Output the [x, y] coordinate of the center of the cell containing the given text.  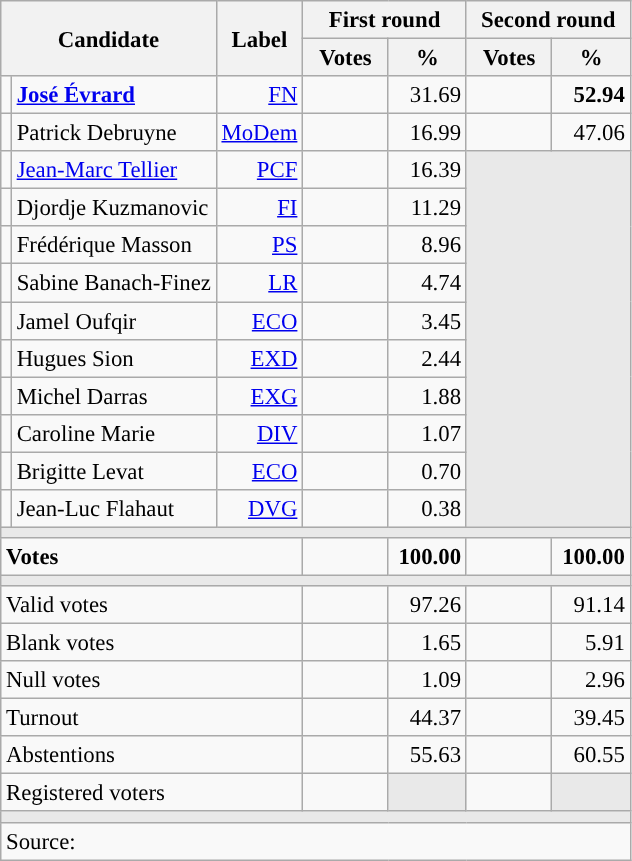
Label [260, 38]
Patrick Debruyne [114, 133]
47.06 [591, 133]
60.55 [591, 755]
Hugues Sion [114, 358]
5.91 [591, 643]
Jean-Marc Tellier [114, 170]
MoDem [260, 133]
31.69 [427, 95]
1.09 [427, 680]
Sabine Banach-Finez [114, 283]
4.74 [427, 283]
Null votes [152, 680]
FN [260, 95]
3.45 [427, 321]
Second round [548, 20]
16.39 [427, 170]
Blank votes [152, 643]
1.07 [427, 433]
Michel Darras [114, 396]
PCF [260, 170]
1.88 [427, 396]
Source: [316, 841]
97.26 [427, 605]
Registered voters [152, 793]
Djordje Kuzmanovic [114, 208]
0.70 [427, 471]
2.44 [427, 358]
First round [385, 20]
Frédérique Masson [114, 245]
Jean-Luc Flahaut [114, 509]
44.37 [427, 718]
EXD [260, 358]
Candidate [108, 38]
55.63 [427, 755]
José Évrard [114, 95]
16.99 [427, 133]
Abstentions [152, 755]
1.65 [427, 643]
8.96 [427, 245]
PS [260, 245]
91.14 [591, 605]
11.29 [427, 208]
39.45 [591, 718]
Valid votes [152, 605]
DIV [260, 433]
Caroline Marie [114, 433]
EXG [260, 396]
0.38 [427, 509]
LR [260, 283]
Brigitte Levat [114, 471]
Turnout [152, 718]
52.94 [591, 95]
DVG [260, 509]
Jamel Oufqir [114, 321]
FI [260, 208]
2.96 [591, 680]
